Identify which cell holds the provided text, then report its [x, y] central coordinate. 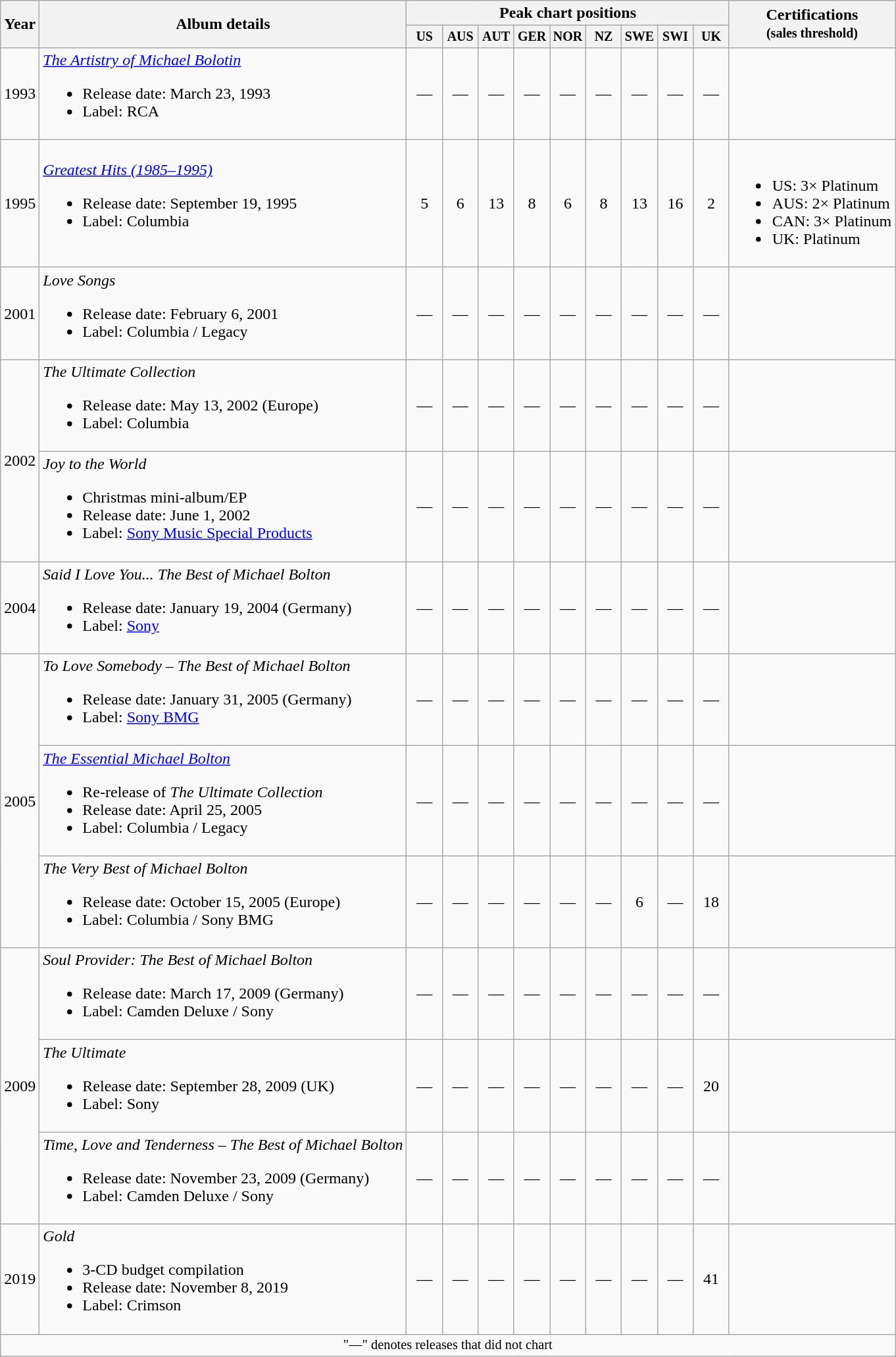
2005 [20, 801]
2019 [20, 1279]
SWI [675, 37]
Year [20, 24]
Time, Love and Tenderness – The Best of Michael BoltonRelease date: November 23, 2009 (Germany)Label: Camden Deluxe / Sony [223, 1178]
2 [711, 203]
1993 [20, 93]
2004 [20, 608]
Joy to the WorldChristmas mini-album/EPRelease date: June 1, 2002Label: Sony Music Special Products [223, 506]
NOR [568, 37]
The Very Best of Michael BoltonRelease date: October 15, 2005 (Europe)Label: Columbia / Sony BMG [223, 902]
AUS [460, 37]
"—" denotes releases that did not chart [448, 1345]
5 [424, 203]
UK [711, 37]
2001 [20, 313]
2002 [20, 460]
Gold3-CD budget compilationRelease date: November 8, 2019Label: Crimson [223, 1279]
Said I Love You... The Best of Michael BoltonRelease date: January 19, 2004 (Germany)Label: Sony [223, 608]
16 [675, 203]
Peak chart positions [568, 13]
20 [711, 1086]
NZ [603, 37]
41 [711, 1279]
Certifications(sales threshold) [812, 24]
2009 [20, 1086]
Greatest Hits (1985–1995)Release date: September 19, 1995Label: Columbia [223, 203]
The UltimateRelease date: September 28, 2009 (UK)Label: Sony [223, 1086]
The Essential Michael BoltonRe-release of The Ultimate CollectionRelease date: April 25, 2005Label: Columbia / Legacy [223, 801]
Album details [223, 24]
The Ultimate CollectionRelease date: May 13, 2002 (Europe)Label: Columbia [223, 405]
US [424, 37]
GER [532, 37]
To Love Somebody – The Best of Michael BoltonRelease date: January 31, 2005 (Germany)Label: Sony BMG [223, 700]
SWE [639, 37]
1995 [20, 203]
18 [711, 902]
US: 3× PlatinumAUS: 2× PlatinumCAN: 3× PlatinumUK: Platinum [812, 203]
Soul Provider: The Best of Michael BoltonRelease date: March 17, 2009 (Germany)Label: Camden Deluxe / Sony [223, 994]
The Artistry of Michael BolotinRelease date: March 23, 1993Label: RCA [223, 93]
AUT [496, 37]
Love SongsRelease date: February 6, 2001Label: Columbia / Legacy [223, 313]
